Output the [x, y] coordinate of the center of the cell containing the given text.  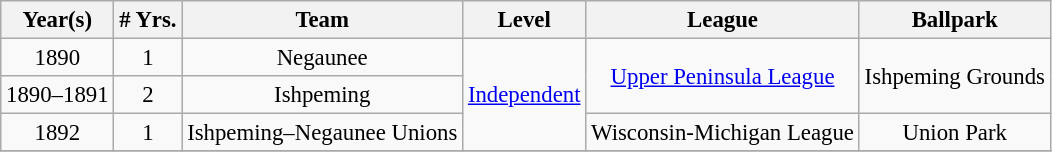
Independent [524, 96]
Union Park [954, 133]
Ishpeming [322, 95]
1890–1891 [58, 95]
1892 [58, 133]
Wisconsin-Michigan League [722, 133]
Ishpeming Grounds [954, 76]
Team [322, 20]
Negaunee [322, 58]
Ishpeming–Negaunee Unions [322, 133]
Ballpark [954, 20]
Upper Peninsula League [722, 76]
2 [148, 95]
1890 [58, 58]
Year(s) [58, 20]
League [722, 20]
# Yrs. [148, 20]
Level [524, 20]
